Locate the cell with the specified text and output its [x, y] center coordinate. 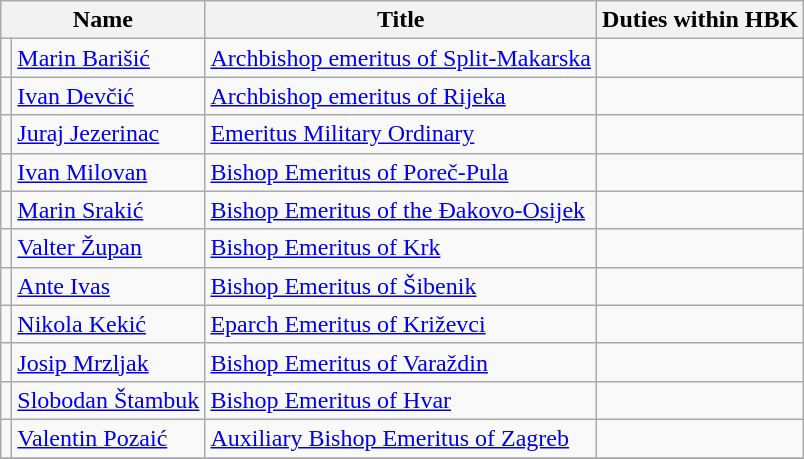
Eparch Emeritus of Križevci [401, 324]
Archbishop emeritus of Rijeka [401, 96]
Josip Mrzljak [108, 362]
Bishop Emeritus of the Đakovo-Osijek [401, 210]
Name [103, 20]
Valentin Pozaić [108, 438]
Marin Barišić [108, 58]
Bishop Emeritus of Varaždin [401, 362]
Bishop Emeritus of Poreč-Pula [401, 172]
Bishop Emeritus of Hvar [401, 400]
Ante Ivas [108, 286]
Bishop Emeritus of Krk [401, 248]
Nikola Kekić [108, 324]
Emeritus Military Ordinary [401, 134]
Archbishop emeritus of Split-Makarska [401, 58]
Ivan Devčić [108, 96]
Auxiliary Bishop Emeritus of Zagreb [401, 438]
Title [401, 20]
Duties within HBK [700, 20]
Valter Župan [108, 248]
Slobodan Štambuk [108, 400]
Ivan Milovan [108, 172]
Bishop Emeritus of Šibenik [401, 286]
Marin Srakić [108, 210]
Juraj Jezerinac [108, 134]
